Detect which cell encompasses the target text, then output its [x, y] center coordinate. 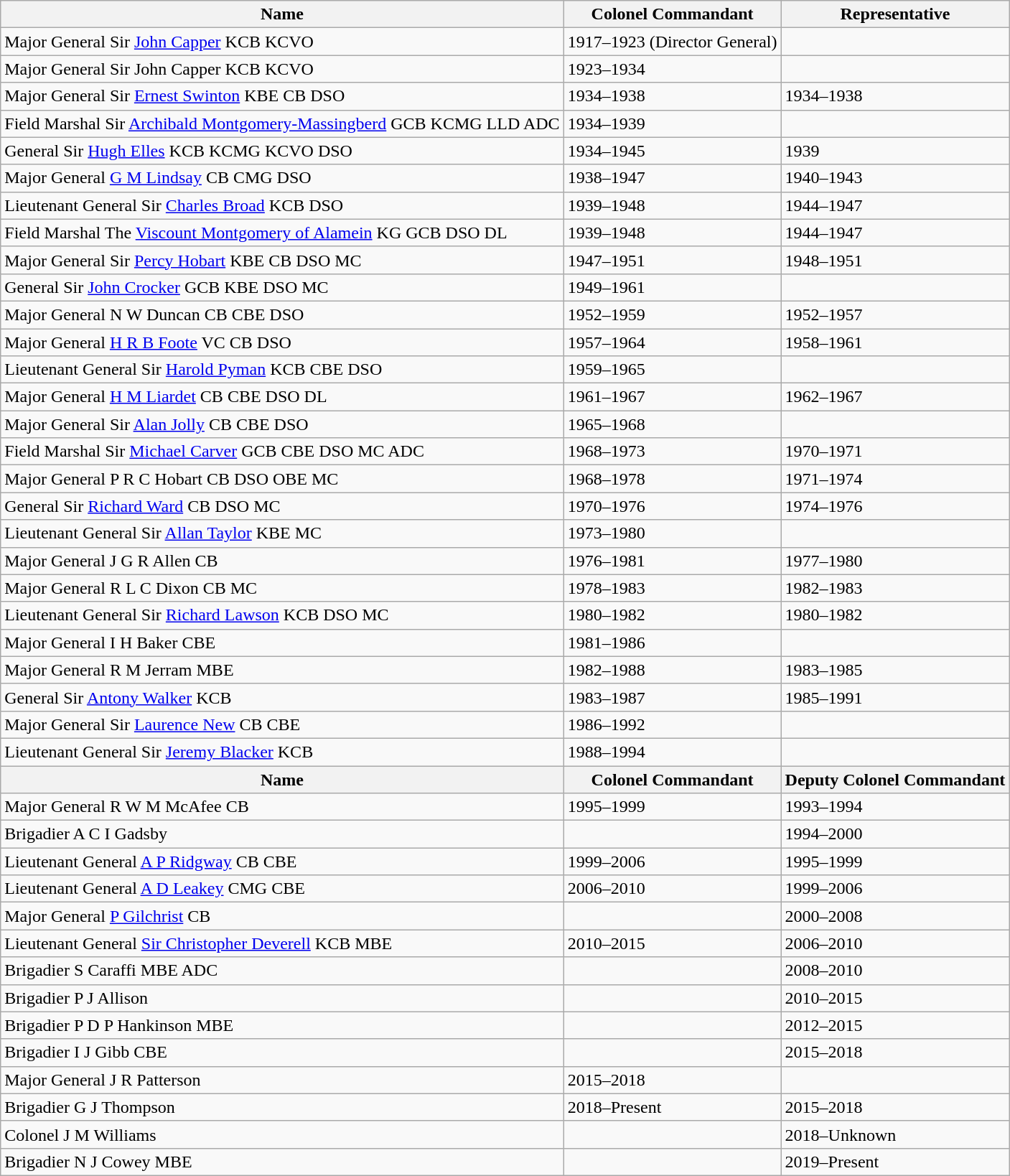
1977–1980 [895, 561]
Lieutenant General Sir Jeremy Blacker KCB [282, 752]
1940–1943 [895, 178]
Major General R M Jerram MBE [282, 670]
1986–1992 [672, 724]
1968–1973 [672, 452]
1976–1981 [672, 561]
Major General J G R Allen CB [282, 561]
1974–1976 [895, 506]
Lieutenant General A P Ridgway CB CBE [282, 862]
Lieutenant General Sir Allan Taylor KBE MC [282, 533]
Brigadier G J Thompson [282, 1107]
Brigadier N J Cowey MBE [282, 1162]
Brigadier A C I Gadsby [282, 834]
1962–1967 [895, 397]
1957–1964 [672, 342]
1968–1978 [672, 479]
Major General Sir Ernest Swinton KBE CB DSO [282, 96]
Lieutenant General Sir Christopher Deverell KCB MBE [282, 943]
Lieutenant General Sir Harold Pyman KCB CBE DSO [282, 370]
Major General I H Baker CBE [282, 643]
2000–2008 [895, 916]
1983–1985 [895, 670]
1934–1939 [672, 123]
Major General H R B Foote VC CB DSO [282, 342]
Brigadier S Caraffi MBE ADC [282, 971]
Brigadier I J Gibb CBE [282, 1053]
1952–1959 [672, 314]
1982–1983 [895, 588]
1958–1961 [895, 342]
Lieutenant General Sir Richard Lawson KCB DSO MC [282, 615]
Major General P Gilchrist CB [282, 916]
1983–1987 [672, 697]
1949–1961 [672, 287]
Representative [895, 14]
1978–1983 [672, 588]
2019–Present [895, 1162]
Field Marshal Sir Michael Carver GCB CBE DSO MC ADC [282, 452]
1982–1988 [672, 670]
Brigadier P D P Hankinson MBE [282, 1025]
Major General H M Liardet CB CBE DSO DL [282, 397]
2018–Present [672, 1107]
Field Marshal Sir Archibald Montgomery-Massingberd GCB KCMG LLD ADC [282, 123]
1973–1980 [672, 533]
Major General J R Patterson [282, 1080]
Deputy Colonel Commandant [895, 779]
1939 [895, 151]
2012–2015 [895, 1025]
1948–1951 [895, 260]
General Sir Hugh Elles KCB KCMG KCVO DSO [282, 151]
1961–1967 [672, 397]
1970–1971 [895, 452]
1971–1974 [895, 479]
Major General R W M McAfee CB [282, 807]
1947–1951 [672, 260]
1938–1947 [672, 178]
1988–1994 [672, 752]
Major General P R C Hobart CB DSO OBE MC [282, 479]
1994–2000 [895, 834]
Major General Sir Alan Jolly CB CBE DSO [282, 424]
1993–1994 [895, 807]
Major General Sir Laurence New CB CBE [282, 724]
1959–1965 [672, 370]
1917–1923 (Director General) [672, 42]
1985–1991 [895, 697]
2018–Unknown [895, 1134]
Field Marshal The Viscount Montgomery of Alamein KG GCB DSO DL [282, 233]
Major General R L C Dixon CB MC [282, 588]
1970–1976 [672, 506]
1923–1934 [672, 69]
Major General N W Duncan CB CBE DSO [282, 314]
Major General Sir Percy Hobart KBE CB DSO MC [282, 260]
1952–1957 [895, 314]
Lieutenant General Sir Charles Broad KCB DSO [282, 205]
1934–1945 [672, 151]
Colonel J M Williams [282, 1134]
General Sir Antony Walker KCB [282, 697]
General Sir John Crocker GCB KBE DSO MC [282, 287]
General Sir Richard Ward CB DSO MC [282, 506]
Lieutenant General A D Leakey CMG CBE [282, 889]
2008–2010 [895, 971]
1981–1986 [672, 643]
1965–1968 [672, 424]
Major General G M Lindsay CB CMG DSO [282, 178]
Brigadier P J Allison [282, 998]
